From the cell containing the given text, extract its center point as (X, Y) coordinate. 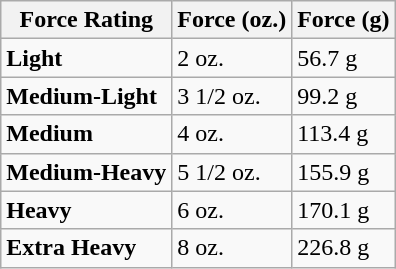
2 oz. (232, 58)
Force Rating (86, 20)
Medium-Heavy (86, 172)
56.7 g (344, 58)
6 oz. (232, 210)
3 1/2 oz. (232, 96)
Medium (86, 134)
226.8 g (344, 248)
Heavy (86, 210)
113.4 g (344, 134)
5 1/2 oz. (232, 172)
Medium-Light (86, 96)
Light (86, 58)
155.9 g (344, 172)
170.1 g (344, 210)
8 oz. (232, 248)
4 oz. (232, 134)
Force (oz.) (232, 20)
Extra Heavy (86, 248)
Force (g) (344, 20)
99.2 g (344, 96)
